Pinpoint the cell where the given text exists, returning its (x, y) midpoint coordinate. 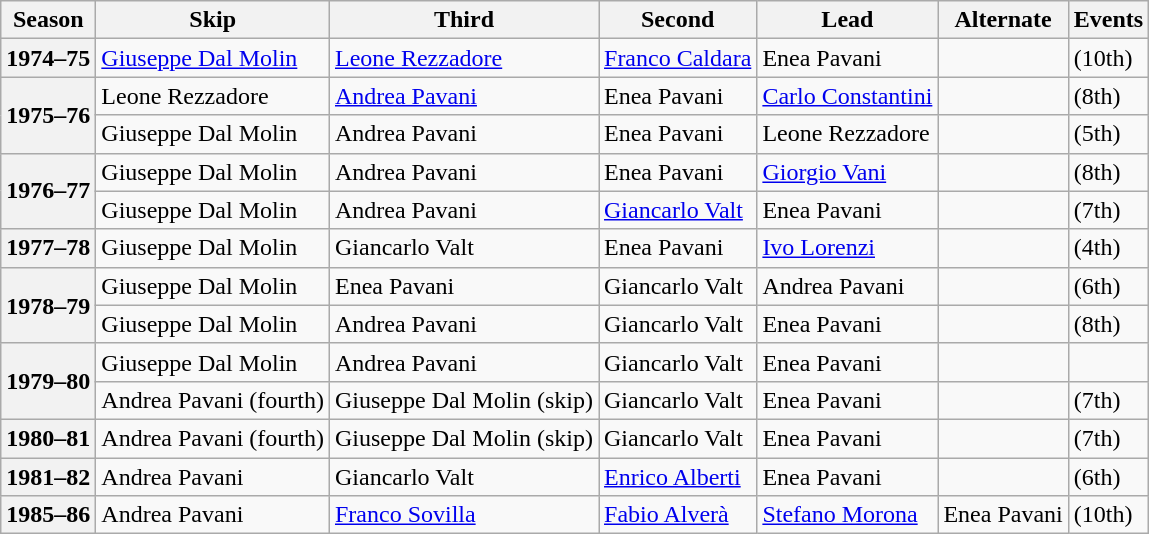
Franco Caldara (677, 58)
1977–78 (48, 248)
1979–80 (48, 381)
Enrico Alberti (677, 477)
Fabio Alverà (677, 515)
Lead (848, 20)
Franco Sovilla (464, 515)
Stefano Morona (848, 515)
(4th) (1108, 248)
1976–77 (48, 191)
Ivo Lorenzi (848, 248)
Events (1108, 20)
Second (677, 20)
1978–79 (48, 305)
Skip (213, 20)
Carlo Constantini (848, 96)
1975–76 (48, 115)
Season (48, 20)
1974–75 (48, 58)
1985–86 (48, 515)
1981–82 (48, 477)
(5th) (1108, 134)
Third (464, 20)
Giorgio Vani (848, 172)
1980–81 (48, 438)
Alternate (1003, 20)
